Return the [X, Y] coordinate for the center point of the cell that contains the specified text.  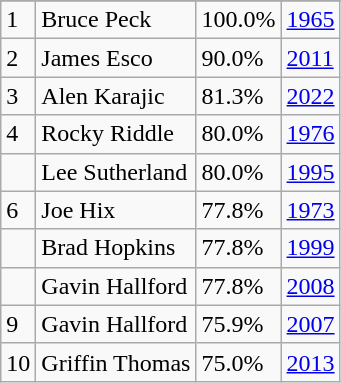
90.0% [238, 58]
Brad Hopkins [116, 248]
1973 [310, 210]
Lee Sutherland [116, 172]
75.9% [238, 324]
81.3% [238, 96]
9 [18, 324]
James Esco [116, 58]
2022 [310, 96]
1976 [310, 134]
2008 [310, 286]
1995 [310, 172]
75.0% [238, 362]
1965 [310, 20]
2013 [310, 362]
2011 [310, 58]
10 [18, 362]
6 [18, 210]
Griffin Thomas [116, 362]
2007 [310, 324]
4 [18, 134]
Joe Hix [116, 210]
1999 [310, 248]
3 [18, 96]
1 [18, 20]
Bruce Peck [116, 20]
Alen Karajic [116, 96]
100.0% [238, 20]
2 [18, 58]
Rocky Riddle [116, 134]
